For the text-containing cell, return its midpoint in [x, y] coordinate format. 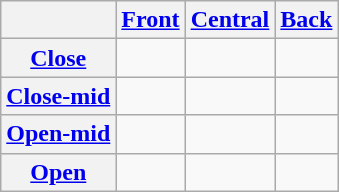
Open [58, 172]
Central [230, 20]
Close-mid [58, 96]
Front [150, 20]
Open-mid [58, 134]
Close [58, 58]
Back [306, 20]
